Output the (X, Y) coordinate of the center of the cell containing the given text.  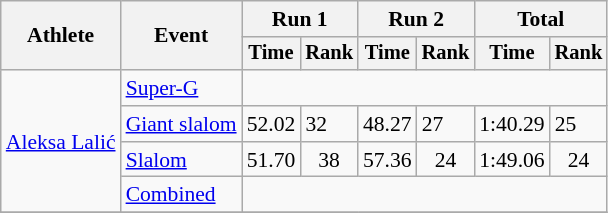
Giant slalom (182, 124)
Total (540, 19)
25 (579, 124)
Run 1 (300, 19)
1:49.06 (512, 160)
57.36 (388, 160)
1:40.29 (512, 124)
52.02 (272, 124)
32 (329, 124)
Super-G (182, 88)
Athlete (61, 36)
Event (182, 36)
Run 2 (416, 19)
Combined (182, 195)
Slalom (182, 160)
48.27 (388, 124)
27 (446, 124)
51.70 (272, 160)
Aleksa Lalić (61, 141)
38 (329, 160)
